Pinpoint the cell where the given text exists, returning its (x, y) midpoint coordinate. 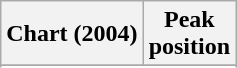
Peakposition (189, 34)
Chart (2004) (72, 34)
